Capture the cell that displays the provided text and extract its (X, Y) central coordinate. 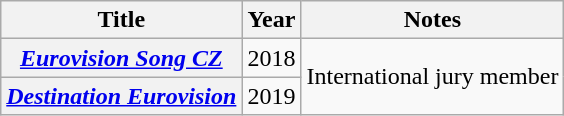
Year (272, 20)
2018 (272, 58)
Notes (432, 20)
Title (122, 20)
International jury member (432, 77)
Destination Eurovision (122, 96)
Eurovision Song CZ (122, 58)
2019 (272, 96)
